Find where the given text appears and provide that cell's center as (X, Y) coordinate. 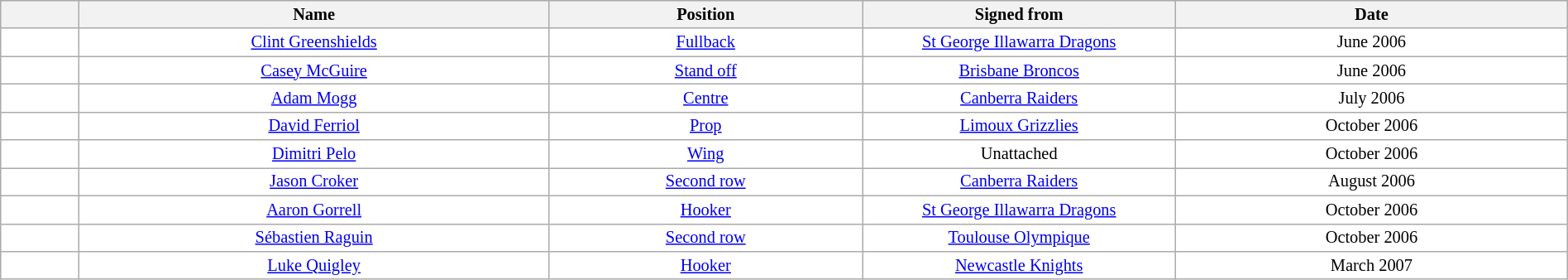
David Ferriol (313, 126)
Name (313, 14)
Brisbane Broncos (1019, 70)
August 2006 (1372, 181)
Jason Croker (313, 181)
Sébastien Raguin (313, 238)
Centre (706, 98)
Prop (706, 126)
Stand off (706, 70)
Wing (706, 154)
Limoux Grizzlies (1019, 126)
Dimitri Pelo (313, 154)
Fullback (706, 42)
Toulouse Olympique (1019, 238)
Unattached (1019, 154)
Clint Greenshields (313, 42)
Adam Mogg (313, 98)
Luke Quigley (313, 265)
Signed from (1019, 14)
March 2007 (1372, 265)
Newcastle Knights (1019, 265)
Position (706, 14)
Casey McGuire (313, 70)
Date (1372, 14)
Aaron Gorrell (313, 210)
July 2006 (1372, 98)
